Search for the cell housing the specified text and yield its [x, y] center coordinate. 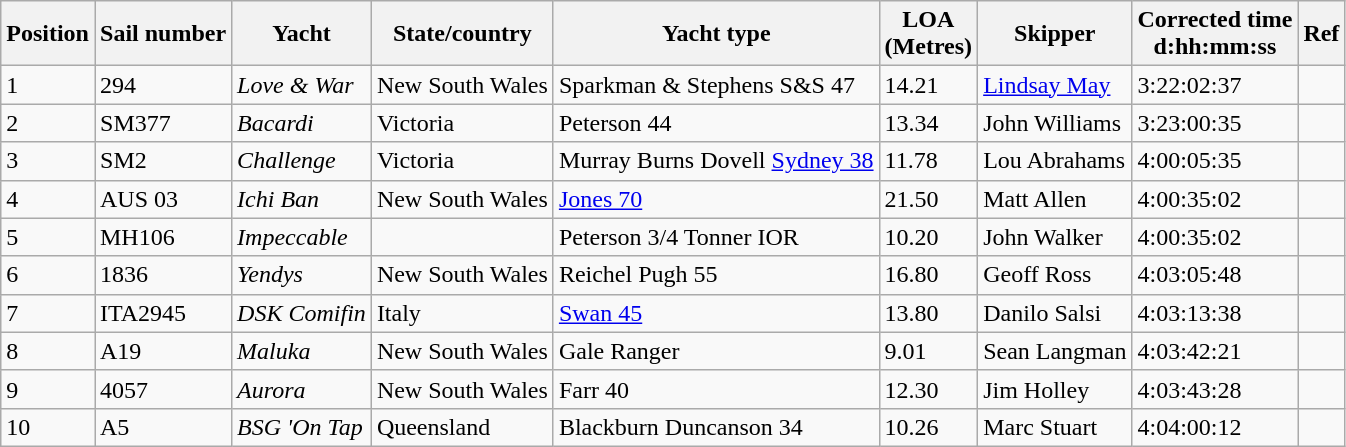
Swan 45 [716, 313]
4 [48, 199]
Peterson 3/4 Tonner IOR [716, 237]
3 [48, 161]
Yacht [302, 34]
Sail number [162, 34]
Yacht type [716, 34]
Ichi Ban [302, 199]
10.26 [928, 427]
A19 [162, 351]
MH106 [162, 237]
294 [162, 85]
State/country [462, 34]
4:03:05:48 [1215, 275]
Sparkman & Stephens S&S 47 [716, 85]
Corrected time d:hh:mm:ss [1215, 34]
14.21 [928, 85]
Reichel Pugh 55 [716, 275]
John Walker [1055, 237]
Italy [462, 313]
Geoff Ross [1055, 275]
13.34 [928, 123]
5 [48, 237]
12.30 [928, 389]
John Williams [1055, 123]
4:03:13:38 [1215, 313]
7 [48, 313]
4:03:42:21 [1215, 351]
10 [48, 427]
ITA2945 [162, 313]
Ref [1322, 34]
Yendys [302, 275]
Skipper [1055, 34]
Aurora [302, 389]
1 [48, 85]
3:23:00:35 [1215, 123]
2 [48, 123]
4057 [162, 389]
4:04:00:12 [1215, 427]
4:00:05:35 [1215, 161]
SM2 [162, 161]
16.80 [928, 275]
Farr 40 [716, 389]
4:03:43:28 [1215, 389]
3:22:02:37 [1215, 85]
11.78 [928, 161]
Position [48, 34]
Gale Ranger [716, 351]
Peterson 44 [716, 123]
Danilo Salsi [1055, 313]
AUS 03 [162, 199]
Love & War [302, 85]
Murray Burns Dovell Sydney 38 [716, 161]
Sean Langman [1055, 351]
Marc Stuart [1055, 427]
Lindsay May [1055, 85]
BSG 'On Tap [302, 427]
Lou Abrahams [1055, 161]
9.01 [928, 351]
DSK Comifin [302, 313]
Matt Allen [1055, 199]
9 [48, 389]
6 [48, 275]
8 [48, 351]
Maluka [302, 351]
LOA (Metres) [928, 34]
10.20 [928, 237]
Jim Holley [1055, 389]
13.80 [928, 313]
Queensland [462, 427]
Impeccable [302, 237]
SM377 [162, 123]
Jones 70 [716, 199]
Bacardi [302, 123]
21.50 [928, 199]
A5 [162, 427]
1836 [162, 275]
Blackburn Duncanson 34 [716, 427]
Challenge [302, 161]
